Capture the cell that displays the provided text and extract its (X, Y) central coordinate. 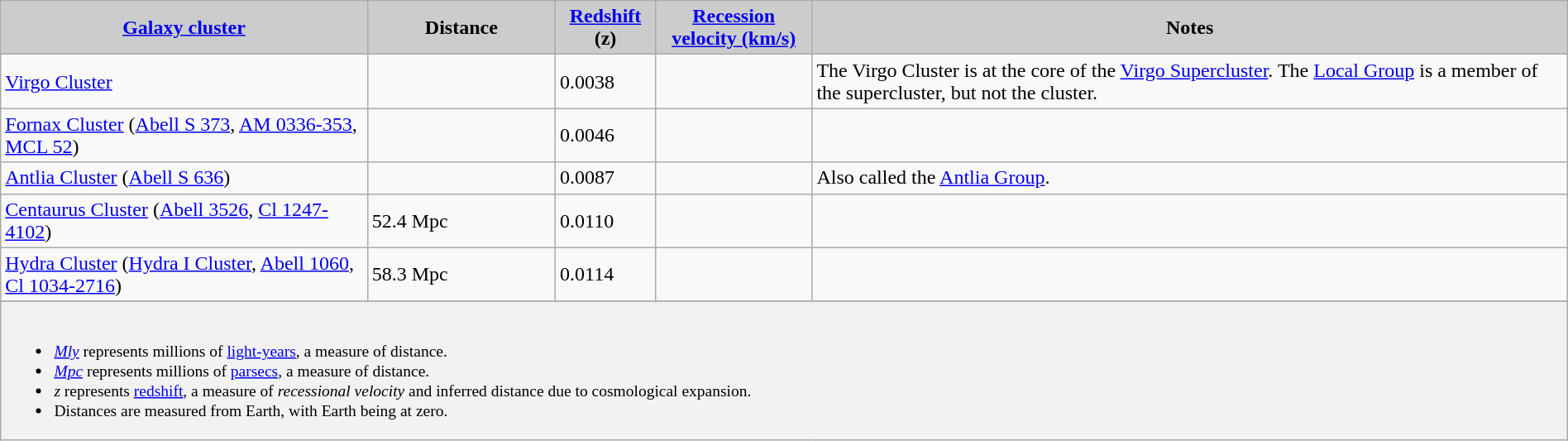
Galaxy cluster (184, 28)
Recession velocity (km/s) (733, 28)
58.3 Mpc (461, 275)
Redshift (z) (605, 28)
Antlia Cluster (Abell S 636) (184, 178)
0.0114 (605, 275)
Fornax Cluster (Abell S 373, AM 0336-353, MCL 52) (184, 136)
0.0110 (605, 220)
The Virgo Cluster is at the core of the Virgo Supercluster. The Local Group is a member of the supercluster, but not the cluster. (1189, 81)
0.0046 (605, 136)
Notes (1189, 28)
0.0038 (605, 81)
0.0087 (605, 178)
Also called the Antlia Group. (1189, 178)
Virgo Cluster (184, 81)
52.4 Mpc (461, 220)
Hydra Cluster (Hydra I Cluster, Abell 1060, Cl 1034-2716) (184, 275)
Centaurus Cluster (Abell 3526, Cl 1247-4102) (184, 220)
Distance (461, 28)
